For the text-containing cell, return its midpoint in [x, y] coordinate format. 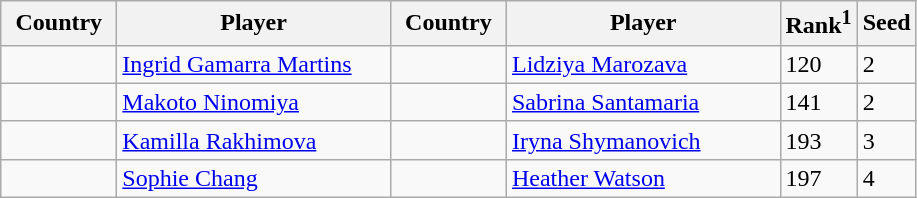
Sophie Chang [254, 178]
Rank1 [818, 24]
193 [818, 140]
4 [886, 178]
Lidziya Marozava [643, 64]
197 [818, 178]
Kamilla Rakhimova [254, 140]
Heather Watson [643, 178]
141 [818, 102]
120 [818, 64]
Makoto Ninomiya [254, 102]
3 [886, 140]
Iryna Shymanovich [643, 140]
Ingrid Gamarra Martins [254, 64]
Seed [886, 24]
Sabrina Santamaria [643, 102]
